Provide the (X, Y) coordinate of the cell's center where the given text is located.  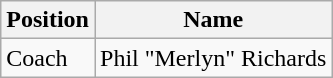
Phil "Merlyn" Richards (212, 58)
Position (48, 20)
Coach (48, 58)
Name (212, 20)
